Find where the given text appears and provide that cell's center as [x, y] coordinate. 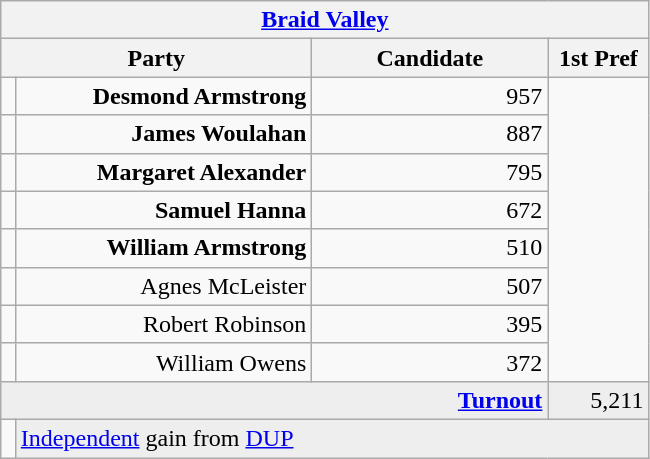
Robert Robinson [163, 324]
5,211 [598, 400]
957 [430, 96]
395 [430, 324]
Margaret Alexander [163, 172]
Independent gain from DUP [332, 438]
William Owens [163, 362]
Candidate [430, 58]
Desmond Armstrong [163, 96]
795 [430, 172]
Agnes McLeister [163, 286]
William Armstrong [163, 248]
507 [430, 286]
672 [430, 210]
1st Pref [598, 58]
Braid Valley [325, 20]
887 [430, 134]
Samuel Hanna [163, 210]
372 [430, 362]
Party [156, 58]
James Woulahan [163, 134]
510 [430, 248]
Turnout [274, 400]
